Return the (x, y) coordinate for the center point of the cell that contains the specified text.  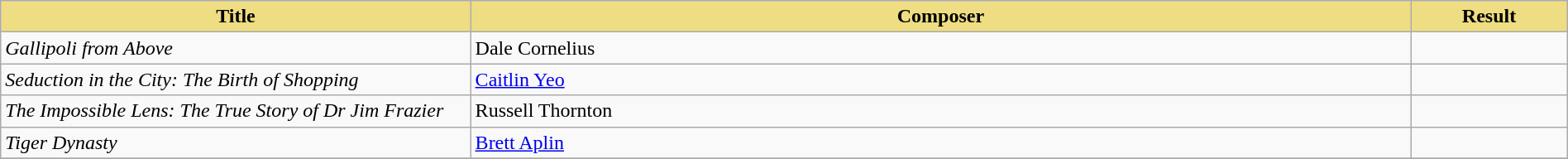
Title (236, 17)
Result (1489, 17)
Composer (941, 17)
Tiger Dynasty (236, 142)
The Impossible Lens: The True Story of Dr Jim Frazier (236, 111)
Caitlin Yeo (941, 79)
Dale Cornelius (941, 48)
Russell Thornton (941, 111)
Brett Aplin (941, 142)
Seduction in the City: The Birth of Shopping (236, 79)
Gallipoli from Above (236, 48)
